Scan for the cell matching the given text and deliver its [x, y] coordinate at center. 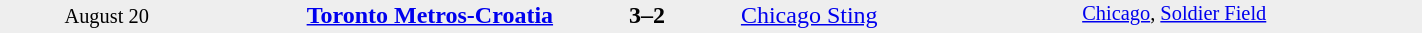
Chicago, Soldier Field [1252, 16]
Toronto Metros-Croatia [384, 15]
3–2 [648, 15]
Chicago Sting [910, 15]
August 20 [106, 16]
